Locate the cell with the specified text and output its (X, Y) center coordinate. 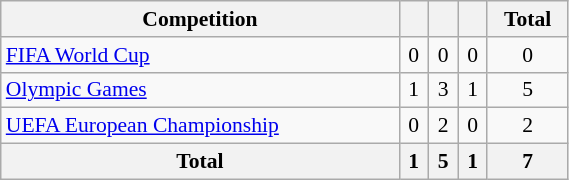
UEFA European Championship (200, 126)
3 (442, 90)
Olympic Games (200, 90)
FIFA World Cup (200, 55)
7 (528, 162)
Competition (200, 19)
